Return the [x, y] coordinate for the center point of the cell that contains the specified text.  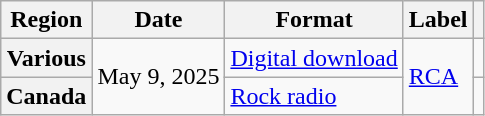
Rock radio [314, 96]
Digital download [314, 58]
RCA [438, 77]
Label [438, 20]
Region [46, 20]
Canada [46, 96]
Date [158, 20]
Various [46, 58]
May 9, 2025 [158, 77]
Format [314, 20]
